From the cell containing the given text, extract its center point as (x, y) coordinate. 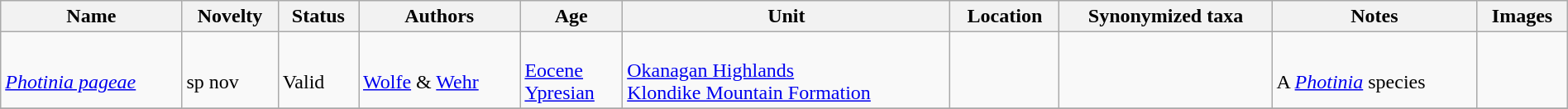
Images (1523, 17)
Novelty (230, 17)
Status (318, 17)
Synonymized taxa (1166, 17)
Wolfe & Wehr (440, 70)
sp nov (230, 70)
Location (1005, 17)
Name (91, 17)
A Photinia species (1374, 70)
Photinia pageae (91, 70)
Authors (440, 17)
Valid (318, 70)
Age (571, 17)
Notes (1374, 17)
Unit (786, 17)
EoceneYpresian (571, 70)
Okanagan HighlandsKlondike Mountain Formation (786, 70)
